Find where the given text appears and provide that cell's center as (x, y) coordinate. 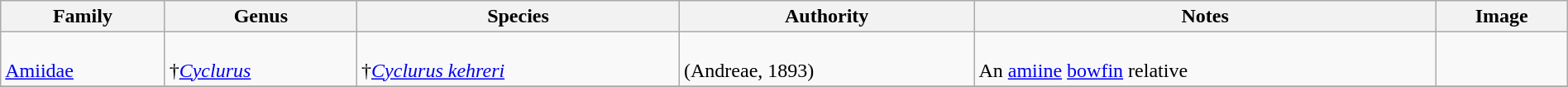
Image (1502, 17)
Species (519, 17)
An amiine bowfin relative (1205, 60)
Notes (1205, 17)
Genus (261, 17)
Family (83, 17)
Authority (826, 17)
(Andreae, 1893) (826, 60)
Amiidae (83, 60)
†Cyclurus kehreri (519, 60)
†Cyclurus (261, 60)
